Provide the [x, y] coordinate of the cell's center where the given text is located.  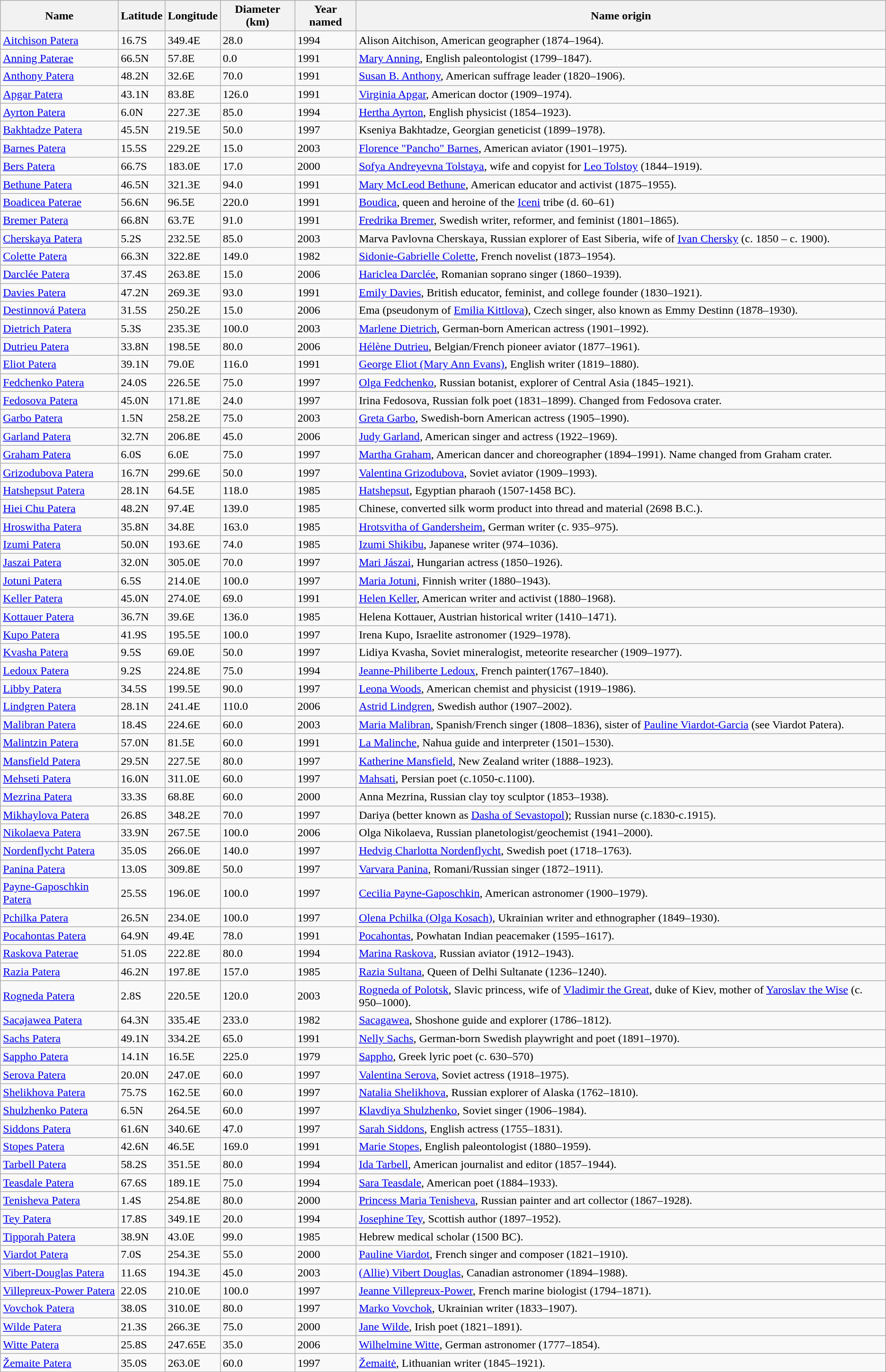
334.2E [193, 1038]
1.5N [142, 418]
31.5S [142, 310]
136.0 [257, 617]
Lindgren Patera [60, 707]
Bethune Patera [60, 184]
Bremer Patera [60, 220]
Tenisheva Patera [60, 1201]
224.6E [193, 725]
13.0S [142, 869]
Kottauer Patera [60, 617]
42.6N [142, 1147]
Helena Kottauer, Austrian historical writer (1410–1471). [621, 617]
Izumi Shikibu, Japanese writer (974–1036). [621, 545]
214.0E [193, 581]
Panina Patera [60, 869]
258.2E [193, 418]
Olga Fedchenko, Russian botanist, explorer of Central Asia (1845–1921). [621, 382]
91.0 [257, 220]
16.7S [142, 40]
Sara Teasdale, American poet (1884–1933). [621, 1183]
Marko Vovchok, Ukrainian writer (1833–1907). [621, 1309]
Latitude [142, 16]
43.1N [142, 94]
321.3E [193, 184]
64.9N [142, 936]
Sofya Andreyevna Tolstaya, wife and copyist for Leo Tolstoy (1844–1919). [621, 166]
232.5E [193, 238]
Cecilia Payne-Gaposchkin, American astronomer (1900–1979). [621, 894]
Barnes Patera [60, 148]
6.0N [142, 112]
Mehseti Patera [60, 779]
38.9N [142, 1237]
22.0S [142, 1291]
Wilhelmine Witte, German astronomer (1777–1854). [621, 1345]
9.2S [142, 671]
56.6N [142, 202]
Boadicea Paterae [60, 202]
Nordenflycht Patera [60, 851]
310.0E [193, 1309]
Tey Patera [60, 1219]
Kvasha Patera [60, 653]
25.8S [142, 1345]
15.5S [142, 148]
Tipporah Patera [60, 1237]
Nelly Sachs, German-born Swedish playwright and poet (1891–1970). [621, 1038]
Lidiya Kvasha, Soviet mineralogist, meteorite researcher (1909–1977). [621, 653]
Dariya (better known as Dasha of Sevastopol); Russian nurse (c.1830-c.1915). [621, 814]
250.2E [193, 310]
254.3E [193, 1255]
Razia Sultana, Queen of Delhi Sultanate (1236–1240). [621, 972]
34.5S [142, 689]
(Allie) Vibert Douglas, Canadian astronomer (1894–1988). [621, 1273]
Garland Patera [60, 436]
Sarah Siddons, English actress (1755–1831). [621, 1129]
79.0E [193, 364]
Malibran Patera [60, 725]
Longitude [193, 16]
220.5E [193, 996]
139.0 [257, 508]
Kupo Patera [60, 635]
58.2S [142, 1165]
Leona Woods, American chemist and physicist (1919–1986). [621, 689]
Davies Patera [60, 292]
Žemaitė, Lithuanian writer (1845–1921). [621, 1363]
Eliot Patera [60, 364]
Hebrew medical scholar (1500 BC). [621, 1237]
46.5N [142, 184]
Sappho, Greek lyric poet (c. 630–570) [621, 1056]
169.0 [257, 1147]
Razia Patera [60, 972]
35.0 [257, 1345]
Valentina Serova, Soviet actress (1918–1975). [621, 1074]
57.0N [142, 743]
Alison Aitchison, American geographer (1874–1964). [621, 40]
26.5N [142, 918]
225.0 [257, 1056]
Sacagawea, Shoshone guide and explorer (1786–1812). [621, 1020]
Irina Fedosova, Russian folk poet (1831–1899). Changed from Fedosova crater. [621, 400]
66.8N [142, 220]
Pocahontas Patera [60, 936]
193.6E [193, 545]
Shulzhenko Patera [60, 1110]
110.0 [257, 707]
Jaszai Patera [60, 563]
Sappho Patera [60, 1056]
247.65E [193, 1345]
Mari Jászai, Hungarian actress (1850–1926). [621, 563]
Siddons Patera [60, 1129]
322.8E [193, 257]
254.8E [193, 1201]
Mikhaylova Patera [60, 814]
61.6N [142, 1129]
247.0E [193, 1074]
Wilde Patera [60, 1327]
21.3S [142, 1327]
Raskova Paterae [60, 954]
Hatshepsut Patera [60, 490]
Sachs Patera [60, 1038]
74.0 [257, 545]
233.0 [257, 1020]
20.0N [142, 1074]
Dutrieu Patera [60, 346]
Astrid Lindgren, Swedish author (1907–2002). [621, 707]
18.4S [142, 725]
Vovchok Patera [60, 1309]
99.0 [257, 1237]
63.7E [193, 220]
Graham Patera [60, 454]
Hertha Ayrton, English physicist (1854–1923). [621, 112]
Darclée Patera [60, 274]
28.0 [257, 40]
7.0S [142, 1255]
Marva Pavlovna Cherskaya, Russian explorer of East Siberia, wife of Ivan Chersky (c. 1850 – c. 1900). [621, 238]
120.0 [257, 996]
Anning Paterae [60, 58]
55.0 [257, 1255]
Judy Garland, American singer and actress (1922–1969). [621, 436]
49.1N [142, 1038]
Klavdiya Shulzhenko, Soviet singer (1906–1984). [621, 1110]
16.0N [142, 779]
Fredrika Bremer, Swedish writer, reformer, and feminist (1801–1865). [621, 220]
198.5E [193, 346]
Mary McLeod Bethune, American educator and activist (1875–1955). [621, 184]
33.8N [142, 346]
269.3E [193, 292]
69.0 [257, 599]
226.5E [193, 382]
Libby Patera [60, 689]
305.0E [193, 563]
George Eliot (Mary Ann Evans), English writer (1819–1880). [621, 364]
Katherine Mansfield, New Zealand writer (1888–1923). [621, 761]
Ema (pseudonym of Emilia Kittlova), Czech singer, also known as Emmy Destinn (1878–1930). [621, 310]
97.4E [193, 508]
Cherskaya Patera [60, 238]
Vibert-Douglas Patera [60, 1273]
1.4S [142, 1201]
Diameter (km) [257, 16]
Mahsati, Persian poet (c.1050-c.1100). [621, 779]
17.0 [257, 166]
116.0 [257, 364]
Jeanne Villepreux-Power, French marine biologist (1794–1871). [621, 1291]
68.8E [193, 797]
32.0N [142, 563]
Maria Malibran, Spanish/French singer (1808–1836), sister of Pauline Viardot-Garcia (see Viardot Patera). [621, 725]
39.1N [142, 364]
235.3E [193, 328]
65.0 [257, 1038]
Fedosova Patera [60, 400]
263.8E [193, 274]
25.5S [142, 894]
35.8N [142, 527]
66.7S [142, 166]
24.0 [257, 400]
32.7N [142, 436]
83.8E [193, 94]
6.5N [142, 1110]
Florence "Pancho" Barnes, American aviator (1901–1975). [621, 148]
39.6E [193, 617]
340.6E [193, 1129]
Sidonie-Gabrielle Colette, French novelist (1873–1954). [621, 257]
Anthony Patera [60, 76]
274.0E [193, 599]
29.5N [142, 761]
224.8E [193, 671]
14.1N [142, 1056]
Helen Keller, American writer and activist (1880–1968). [621, 599]
266.3E [193, 1327]
Stopes Patera [60, 1147]
6.5S [142, 581]
Name origin [621, 16]
194.3E [193, 1273]
Jeanne-Philiberte Ledoux, French painter(1767–1840). [621, 671]
41.9S [142, 635]
47.2N [142, 292]
Marlene Dietrich, German-born American actress (1901–1992). [621, 328]
5.2S [142, 238]
1979 [326, 1056]
46.5E [193, 1147]
264.5E [193, 1110]
348.2E [193, 814]
Olena Pchilka (Olga Kosach), Ukrainian writer and ethnographer (1849–1930). [621, 918]
Marie Stopes, English paleontologist (1880–1959). [621, 1147]
Pchilka Patera [60, 918]
37.4S [142, 274]
241.4E [193, 707]
Valentina Grizodubova, Soviet aviator (1909–1993). [621, 472]
64.5E [193, 490]
335.4E [193, 1020]
Teasdale Patera [60, 1183]
57.8E [193, 58]
222.8E [193, 954]
Tarbell Patera [60, 1165]
34.8E [193, 527]
La Malinche, Nahua guide and interpreter (1501–1530). [621, 743]
Mary Anning, English paleontologist (1799–1847). [621, 58]
Greta Garbo, Swedish-born American actress (1905–1990). [621, 418]
Year named [326, 16]
Josephine Tey, Scottish author (1897–1952). [621, 1219]
75.7S [142, 1092]
Ayrton Patera [60, 112]
2.8S [142, 996]
Princess Maria Tenisheva, Russian painter and art collector (1867–1928). [621, 1201]
49.4E [193, 936]
220.0 [257, 202]
51.0S [142, 954]
206.8E [193, 436]
311.0E [193, 779]
227.5E [193, 761]
Destinnová Patera [60, 310]
Viardot Patera [60, 1255]
171.8E [193, 400]
Anna Mezrina, Russian clay toy sculptor (1853–1938). [621, 797]
189.1E [193, 1183]
162.5E [193, 1092]
Mezrina Patera [60, 797]
Ledoux Patera [60, 671]
126.0 [257, 94]
9.5S [142, 653]
349.4E [193, 40]
Natalia Shelikhova, Russian explorer of Alaska (1762–1810). [621, 1092]
234.0E [193, 918]
Shelikhova Patera [60, 1092]
Serova Patera [60, 1074]
94.0 [257, 184]
Colette Patera [60, 257]
Jotuni Patera [60, 581]
210.0E [193, 1291]
36.7N [142, 617]
67.6S [142, 1183]
Kseniya Bakhtadze, Georgian geneticist (1899–1978). [621, 130]
Fedchenko Patera [60, 382]
299.6E [193, 472]
5.3S [142, 328]
Žemaite Patera [60, 1363]
50.0N [142, 545]
Name [60, 16]
90.0 [257, 689]
Hatshepsut, Egyptian pharaoh (1507-1458 BC). [621, 490]
43.0E [193, 1237]
Susan B. Anthony, American suffrage leader (1820–1906). [621, 76]
Mansfield Patera [60, 761]
47.0 [257, 1129]
Hroswitha Patera [60, 527]
81.5E [193, 743]
Hariclea Darclée, Romanian soprano singer (1860–1939). [621, 274]
32.6E [193, 76]
38.0S [142, 1309]
Hiei Chu Patera [60, 508]
149.0 [257, 257]
Emily Davies, British educator, feminist, and college founder (1830–1921). [621, 292]
6.0E [193, 454]
349.1E [193, 1219]
24.0S [142, 382]
Martha Graham, American dancer and choreographer (1894–1991). Name changed from Graham crater. [621, 454]
Aitchison Patera [60, 40]
Izumi Patera [60, 545]
Chinese, converted silk worm product into thread and material (2698 B.C.). [621, 508]
Maria Jotuni, Finnish writer (1880–1943). [621, 581]
309.8E [193, 869]
45.5N [142, 130]
Jane Wilde, Irish poet (1821–1891). [621, 1327]
157.0 [257, 972]
196.0E [193, 894]
Grizodubova Patera [60, 472]
Varvara Panina, Romani/Russian singer (1872–1911). [621, 869]
Hedvig Charlotta Nordenflycht, Swedish poet (1718–1763). [621, 851]
0.0 [257, 58]
16.7N [142, 472]
183.0E [193, 166]
Bakhtadze Patera [60, 130]
197.8E [193, 972]
Payne-Gaposchkin Patera [60, 894]
78.0 [257, 936]
Boudica, queen and heroine of the Iceni tribe (d. 60–61) [621, 202]
Rogneda Patera [60, 996]
20.0 [257, 1219]
227.3E [193, 112]
64.3N [142, 1020]
Pauline Viardot, French singer and composer (1821–1910). [621, 1255]
219.5E [193, 130]
351.5E [193, 1165]
266.0E [193, 851]
69.0E [193, 653]
Virginia Apgar, American doctor (1909–1974). [621, 94]
26.8S [142, 814]
6.0S [142, 454]
118.0 [257, 490]
93.0 [257, 292]
33.9N [142, 833]
11.6S [142, 1273]
263.0E [193, 1363]
Olga Nikolaeva, Russian planetologist/geochemist (1941–2000). [621, 833]
Malintzin Patera [60, 743]
Rogneda of Polotsk, Slavic princess, wife of Vladimir the Great, duke of Kiev, mother of Yaroslav the Wise (c. 950–1000). [621, 996]
33.3S [142, 797]
96.5E [193, 202]
199.5E [193, 689]
Bers Patera [60, 166]
Dietrich Patera [60, 328]
140.0 [257, 851]
Pocahontas, Powhatan Indian peacemaker (1595–1617). [621, 936]
Marina Raskova, Russian aviator (1912–1943). [621, 954]
Irena Kupo, Israelite astronomer (1929–1978). [621, 635]
46.2N [142, 972]
Sacajawea Patera [60, 1020]
Apgar Patera [60, 94]
Garbo Patera [60, 418]
Hrotsvitha of Gandersheim, German writer (c. 935–975). [621, 527]
Keller Patera [60, 599]
229.2E [193, 148]
66.5N [142, 58]
163.0 [257, 527]
16.5E [193, 1056]
Ida Tarbell, American journalist and editor (1857–1944). [621, 1165]
267.5E [193, 833]
Hélène Dutrieu, Belgian/French pioneer aviator (1877–1961). [621, 346]
66.3N [142, 257]
Nikolaeva Patera [60, 833]
17.8S [142, 1219]
195.5E [193, 635]
Villepreux-Power Patera [60, 1291]
Witte Patera [60, 1345]
